Output the (x, y) coordinate of the center of the cell containing the given text.  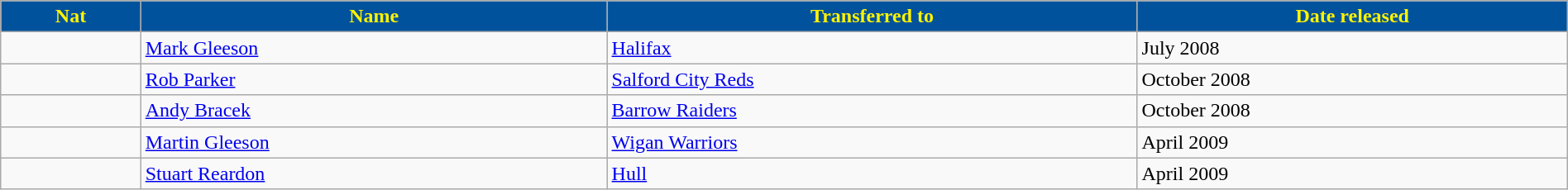
Transferred to (872, 17)
Wigan Warriors (872, 142)
Martin Gleeson (374, 142)
Rob Parker (374, 79)
Name (374, 17)
Stuart Reardon (374, 173)
Andy Bracek (374, 111)
Salford City Reds (872, 79)
Barrow Raiders (872, 111)
Mark Gleeson (374, 48)
July 2008 (1352, 48)
Halifax (872, 48)
Date released (1352, 17)
Hull (872, 173)
Nat (71, 17)
